For the text-containing cell, return its midpoint in [X, Y] coordinate format. 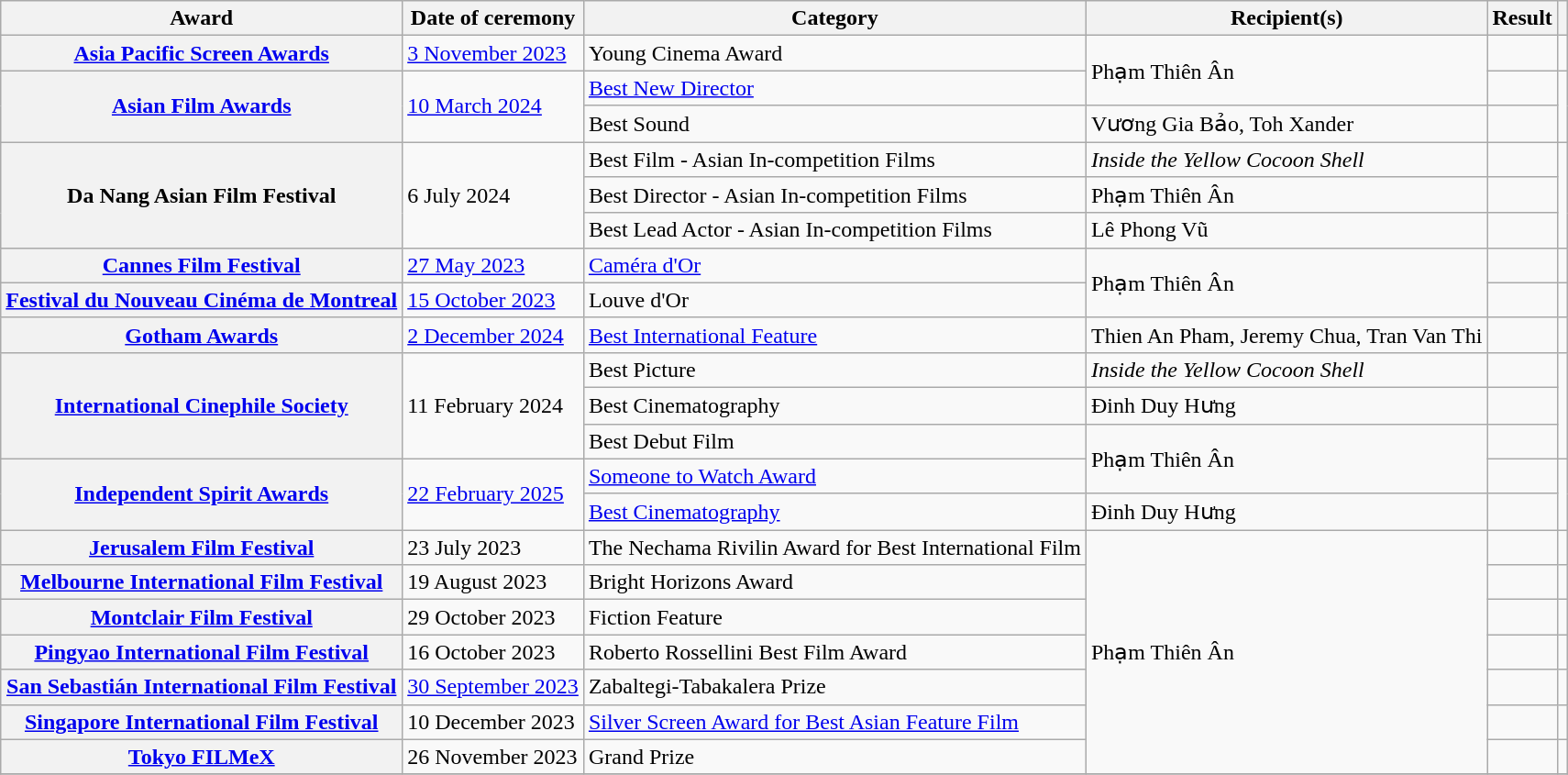
11 February 2024 [493, 405]
Grand Prize [834, 757]
Independent Spirit Awards [202, 494]
Melbourne International Film Festival [202, 582]
Young Cinema Award [834, 53]
The Nechama Rivilin Award for Best International Film [834, 548]
Bright Horizons Award [834, 582]
22 February 2025 [493, 494]
Best Sound [834, 124]
26 November 2023 [493, 757]
Best Director - Asian In-competition Films [834, 195]
23 July 2023 [493, 548]
Singapore International Film Festival [202, 722]
30 September 2023 [493, 687]
Tokyo FILMeX [202, 757]
3 November 2023 [493, 53]
Thien An Pham, Jeremy Chua, Tran Van Thi [1286, 335]
Best Picture [834, 370]
Date of ceremony [493, 18]
Pingyao International Film Festival [202, 652]
Vương Gia Bảo, Toh Xander [1286, 124]
Recipient(s) [1286, 18]
Best Lead Actor - Asian In-competition Films [834, 230]
Best Debut Film [834, 441]
Asian Film Awards [202, 106]
Gotham Awards [202, 335]
29 October 2023 [493, 617]
Caméra d'Or [834, 265]
Silver Screen Award for Best Asian Feature Film [834, 722]
15 October 2023 [493, 300]
Da Nang Asian Film Festival [202, 194]
16 October 2023 [493, 652]
Cannes Film Festival [202, 265]
Fiction Feature [834, 617]
Louve d'Or [834, 300]
Festival du Nouveau Cinéma de Montreal [202, 300]
2 December 2024 [493, 335]
10 March 2024 [493, 106]
Best International Feature [834, 335]
Someone to Watch Award [834, 476]
Roberto Rossellini Best Film Award [834, 652]
19 August 2023 [493, 582]
International Cinephile Society [202, 405]
Lê Phong Vũ [1286, 230]
San Sebastián International Film Festival [202, 687]
Award [202, 18]
Zabaltegi-Tabakalera Prize [834, 687]
Category [834, 18]
Asia Pacific Screen Awards [202, 53]
27 May 2023 [493, 265]
Result [1522, 18]
Best Film - Asian In-competition Films [834, 159]
6 July 2024 [493, 194]
Jerusalem Film Festival [202, 548]
Best New Director [834, 88]
10 December 2023 [493, 722]
Montclair Film Festival [202, 617]
